Output the (x, y) coordinate of the center of the cell containing the given text.  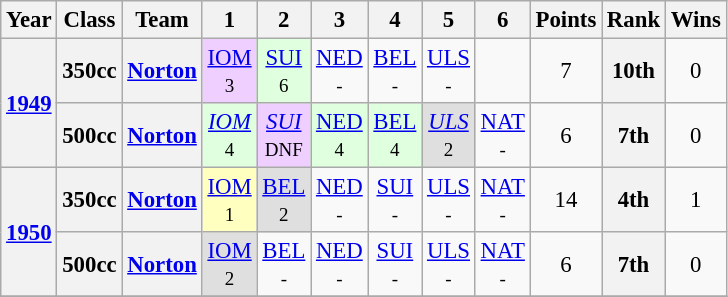
Rank (634, 20)
10th (634, 72)
IOM4 (230, 136)
5 (449, 20)
Class (90, 20)
Points (566, 20)
ULS2 (449, 136)
BEL4 (395, 136)
BEL2 (284, 200)
Wins (696, 20)
NED4 (340, 136)
4 (395, 20)
IOM2 (230, 264)
7 (566, 72)
3 (340, 20)
14 (566, 200)
Team (162, 20)
1949 (29, 104)
2 (284, 20)
4th (634, 200)
SUIDNF (284, 136)
SUI6 (284, 72)
1950 (29, 232)
IOM1 (230, 200)
IOM3 (230, 72)
Year (29, 20)
